Find where the given text appears and provide that cell's center as (x, y) coordinate. 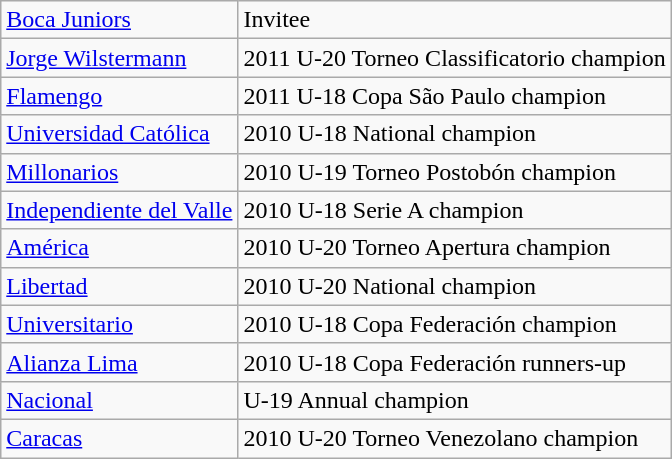
Caracas (120, 438)
2011 U-20 Torneo Classificatorio champion (454, 58)
2011 U-18 Copa São Paulo champion (454, 96)
U-19 Annual champion (454, 400)
Jorge Wilstermann (120, 58)
Millonarios (120, 172)
2010 U-20 National champion (454, 286)
2010 U-18 Serie A champion (454, 210)
Invitee (454, 20)
Universitario (120, 324)
Alianza Lima (120, 362)
2010 U-18 National champion (454, 134)
2010 U-18 Copa Federación runners-up (454, 362)
2010 U-20 Torneo Apertura champion (454, 248)
Nacional (120, 400)
2010 U-19 Torneo Postobón champion (454, 172)
2010 U-18 Copa Federación champion (454, 324)
Flamengo (120, 96)
Independiente del Valle (120, 210)
Universidad Católica (120, 134)
América (120, 248)
2010 U-20 Torneo Venezolano champion (454, 438)
Boca Juniors (120, 20)
Libertad (120, 286)
